Determine the [x, y] coordinate at the center of the cell enclosing the given text.  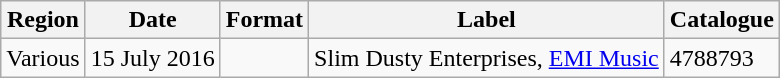
15 July 2016 [152, 58]
Slim Dusty Enterprises, EMI Music [487, 58]
Region [43, 20]
Date [152, 20]
Catalogue [722, 20]
Various [43, 58]
4788793 [722, 58]
Format [264, 20]
Label [487, 20]
